Scan for the cell matching the given text and deliver its [x, y] coordinate at center. 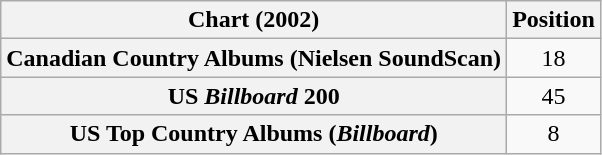
45 [554, 96]
Position [554, 20]
18 [554, 58]
8 [554, 134]
Canadian Country Albums (Nielsen SoundScan) [254, 58]
US Billboard 200 [254, 96]
US Top Country Albums (Billboard) [254, 134]
Chart (2002) [254, 20]
